Search for the cell housing the specified text and yield its (X, Y) center coordinate. 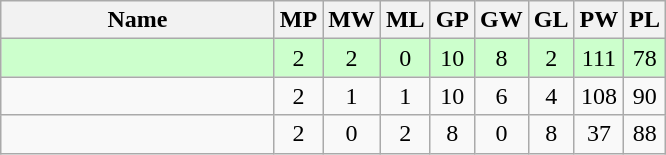
108 (599, 96)
111 (599, 58)
6 (502, 96)
78 (645, 58)
88 (645, 134)
4 (551, 96)
PL (645, 20)
GL (551, 20)
GP (452, 20)
37 (599, 134)
Name (138, 20)
MP (298, 20)
MW (352, 20)
GW (502, 20)
90 (645, 96)
PW (599, 20)
ML (405, 20)
